Identify which cell holds the provided text, then report its (X, Y) central coordinate. 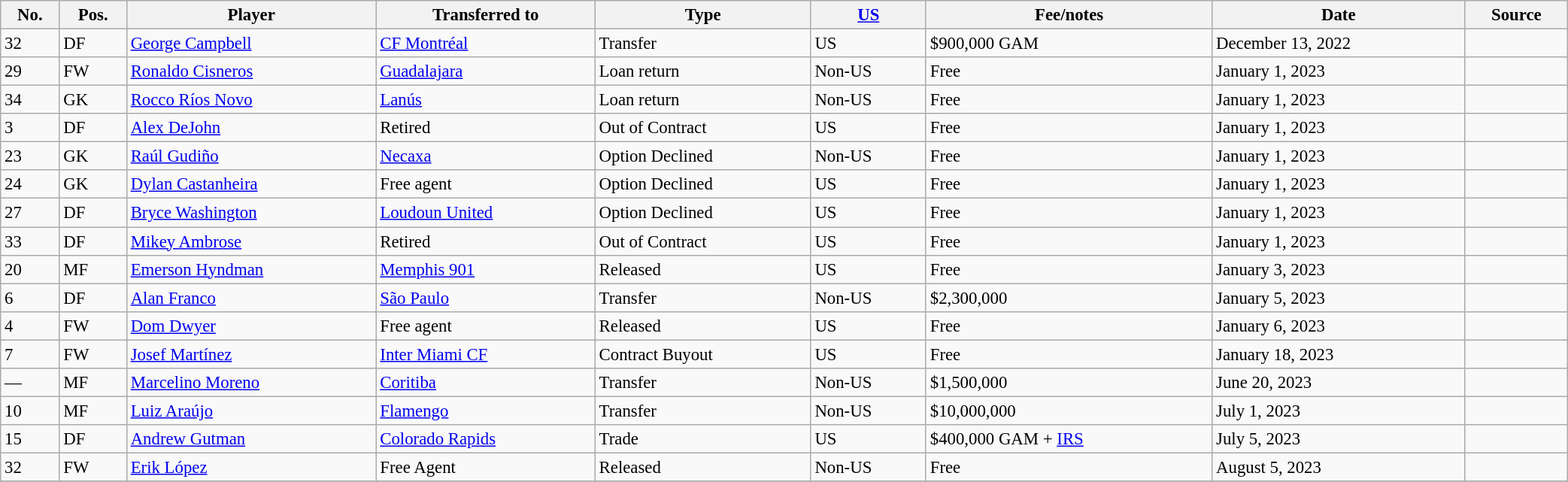
December 13, 2022 (1339, 44)
July 1, 2023 (1339, 411)
Alex DeJohn (251, 128)
23 (30, 156)
4 (30, 326)
Emerson Hyndman (251, 269)
Colorado Rapids (486, 439)
— (30, 383)
January 5, 2023 (1339, 298)
34 (30, 100)
January 6, 2023 (1339, 326)
29 (30, 71)
Ronaldo Cisneros (251, 71)
Pos. (93, 15)
Bryce Washington (251, 213)
São Paulo (486, 298)
Guadalajara (486, 71)
10 (30, 411)
August 5, 2023 (1339, 467)
27 (30, 213)
January 18, 2023 (1339, 354)
3 (30, 128)
Inter Miami CF (486, 354)
Andrew Gutman (251, 439)
7 (30, 354)
$1,500,000 (1069, 383)
Lanús (486, 100)
George Campbell (251, 44)
Source (1516, 15)
Dom Dwyer (251, 326)
July 5, 2023 (1339, 439)
Alan Franco (251, 298)
Contract Buyout (702, 354)
Trade (702, 439)
Fee/notes (1069, 15)
CF Montréal (486, 44)
Marcelino Moreno (251, 383)
No. (30, 15)
Free Agent (486, 467)
Raúl Gudiño (251, 156)
24 (30, 184)
6 (30, 298)
$400,000 GAM + IRS (1069, 439)
Coritiba (486, 383)
January 3, 2023 (1339, 269)
$2,300,000 (1069, 298)
Erik López (251, 467)
Transferred to (486, 15)
Player (251, 15)
Luiz Araújo (251, 411)
Type (702, 15)
$900,000 GAM (1069, 44)
Necaxa (486, 156)
Date (1339, 15)
20 (30, 269)
Josef Martínez (251, 354)
June 20, 2023 (1339, 383)
Mikey Ambrose (251, 241)
Flamengo (486, 411)
Loudoun United (486, 213)
33 (30, 241)
15 (30, 439)
Memphis 901 (486, 269)
Rocco Ríos Novo (251, 100)
Dylan Castanheira (251, 184)
$10,000,000 (1069, 411)
